Output the [X, Y] coordinate of the center of the cell containing the given text.  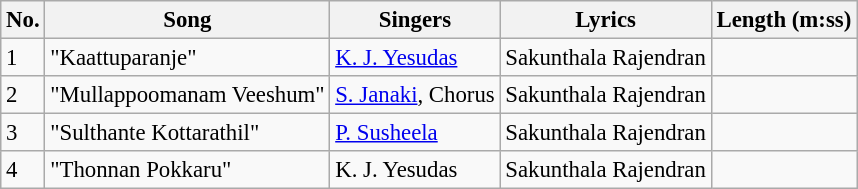
"Kaattuparanje" [188, 58]
2 [23, 95]
Lyrics [606, 20]
"Mullappoomanam Veeshum" [188, 95]
"Thonnan Pokkaru" [188, 170]
3 [23, 133]
1 [23, 58]
No. [23, 20]
Singers [415, 20]
"Sulthante Kottarathil" [188, 133]
Length (m:ss) [784, 20]
S. Janaki, Chorus [415, 95]
Song [188, 20]
P. Susheela [415, 133]
4 [23, 170]
